Extract the (X, Y) coordinate from the center of the cell holding the provided text.  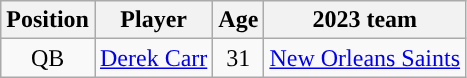
New Orleans Saints (365, 58)
Derek Carr (153, 58)
Player (153, 20)
Position (48, 20)
QB (48, 58)
2023 team (365, 20)
Age (238, 20)
31 (238, 58)
